Provide the [X, Y] coordinate of the cell's center where the given text is located.  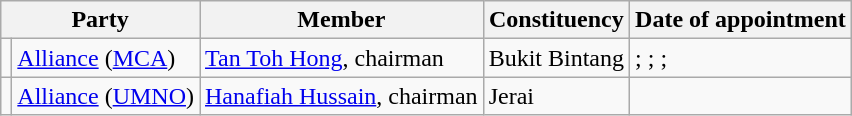
Hanafiah Hussain, chairman [342, 96]
Bukit Bintang [556, 58]
Alliance (MCA) [106, 58]
Member [342, 20]
Jerai [556, 96]
Constituency [556, 20]
Alliance (UMNO) [106, 96]
Tan Toh Hong, chairman [342, 58]
; ; ; [741, 58]
Date of appointment [741, 20]
Party [100, 20]
